Locate the cell with the specified text and output its (X, Y) center coordinate. 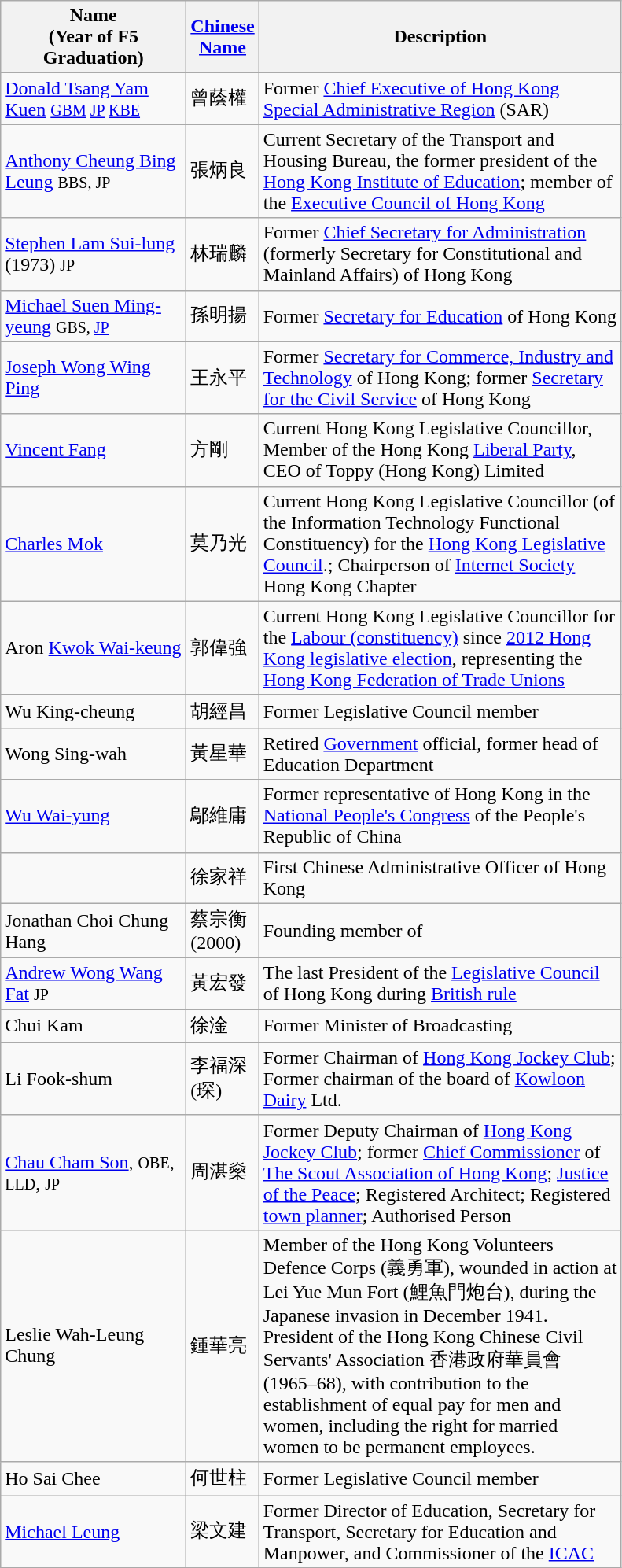
Li Fook-shum (94, 1079)
孫明揚 (223, 316)
Former representative of Hong Kong in the National People's Congress of the People's Republic of China (440, 816)
Former Secretary for Education of Hong Kong (440, 316)
Michael Suen Ming-yeung GBS, JP (94, 316)
張炳良 (223, 172)
Wu Wai-yung (94, 816)
梁文建 (223, 1531)
Wu King-cheung (94, 711)
黃宏發 (223, 983)
Michael Leung (94, 1531)
Former Chief Secretary for Administration (formerly Secretary for Constitutional and Mainland Affairs) of Hong Kong (440, 254)
何世柱 (223, 1479)
Former Secretary for Commerce, Industry and Technology of Hong Kong; former Secretary for the Civil Service of Hong Kong (440, 378)
Former Chairman of Hong Kong Jockey Club; Former chairman of the board of Kowloon Dairy Ltd. (440, 1079)
Current Hong Kong Legislative Councillor, Member of the Hong Kong Liberal Party, CEO of Toppy (Hong Kong) Limited (440, 450)
Former Minister of Broadcasting (440, 1026)
鄔維庸 (223, 816)
Andrew Wong Wang Fat JP (94, 983)
Vincent Fang (94, 450)
王永平 (223, 378)
徐淦 (223, 1026)
Retired Government official, former head of Education Department (440, 754)
Stephen Lam Sui-lung (1973) JP (94, 254)
徐家祥 (223, 878)
Anthony Cheung Bing Leung BBS, JP (94, 172)
Ho Sai Chee (94, 1479)
郭偉強 (223, 648)
Jonathan Choi Chung Hang (94, 931)
Chau Cham Son, OBE, LLD, JP (94, 1172)
方剛 (223, 450)
胡經昌 (223, 711)
周湛燊 (223, 1172)
曾蔭權 (223, 99)
Donald Tsang Yam Kuen GBM JP KBE (94, 99)
Joseph Wong Wing Ping (94, 378)
Aron Kwok Wai-keung (94, 648)
莫乃光 (223, 544)
Charles Mok (94, 544)
Former Director of Education, Secretary for Transport, Secretary for Education and Manpower, and Commissioner of the ICAC (440, 1531)
Description (440, 37)
黃星華 (223, 754)
Wong Sing-wah (94, 754)
Founding member of (440, 931)
Former Chief Executive of Hong Kong Special Administrative Region (SAR) (440, 99)
鍾華亮 (223, 1345)
蔡宗衡 (2000) (223, 931)
Chinese Name (223, 37)
李福深(琛) (223, 1079)
林瑞麟 (223, 254)
Chui Kam (94, 1026)
The last President of the Legislative Council of Hong Kong during British rule (440, 983)
Leslie Wah-Leung Chung (94, 1345)
Name(Year of F5 Graduation) (94, 37)
First Chinese Administrative Officer of Hong Kong (440, 878)
